Extract the (X, Y) coordinate from the center of the cell holding the provided text.  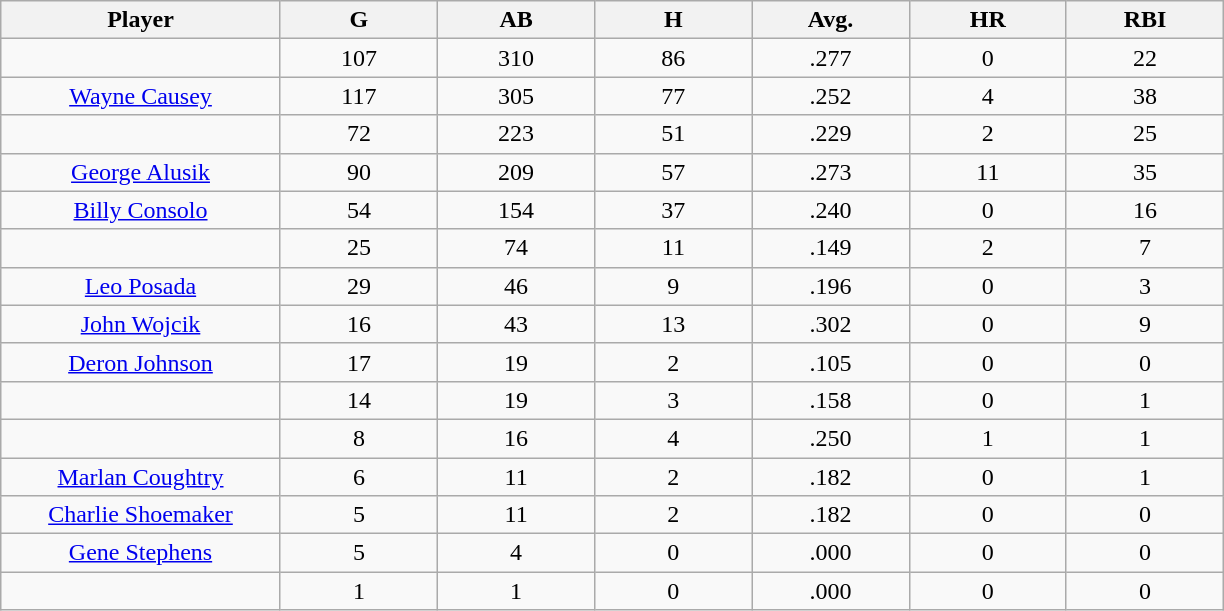
.302 (830, 324)
13 (674, 324)
54 (358, 210)
George Alusik (141, 172)
Leo Posada (141, 286)
.273 (830, 172)
14 (358, 400)
Marlan Coughtry (141, 477)
Player (141, 20)
310 (516, 58)
Avg. (830, 20)
107 (358, 58)
.277 (830, 58)
51 (674, 134)
AB (516, 20)
38 (1144, 96)
57 (674, 172)
Gene Stephens (141, 553)
209 (516, 172)
G (358, 20)
37 (674, 210)
.158 (830, 400)
74 (516, 248)
46 (516, 286)
H (674, 20)
154 (516, 210)
Deron Johnson (141, 362)
8 (358, 438)
.250 (830, 438)
Billy Consolo (141, 210)
6 (358, 477)
.105 (830, 362)
Charlie Shoemaker (141, 515)
117 (358, 96)
22 (1144, 58)
.252 (830, 96)
.149 (830, 248)
29 (358, 286)
72 (358, 134)
43 (516, 324)
.229 (830, 134)
.240 (830, 210)
90 (358, 172)
John Wojcik (141, 324)
35 (1144, 172)
RBI (1144, 20)
HR (988, 20)
223 (516, 134)
17 (358, 362)
305 (516, 96)
.196 (830, 286)
86 (674, 58)
77 (674, 96)
7 (1144, 248)
Wayne Causey (141, 96)
